Determine the (X, Y) coordinate at the center of the cell enclosing the given text.  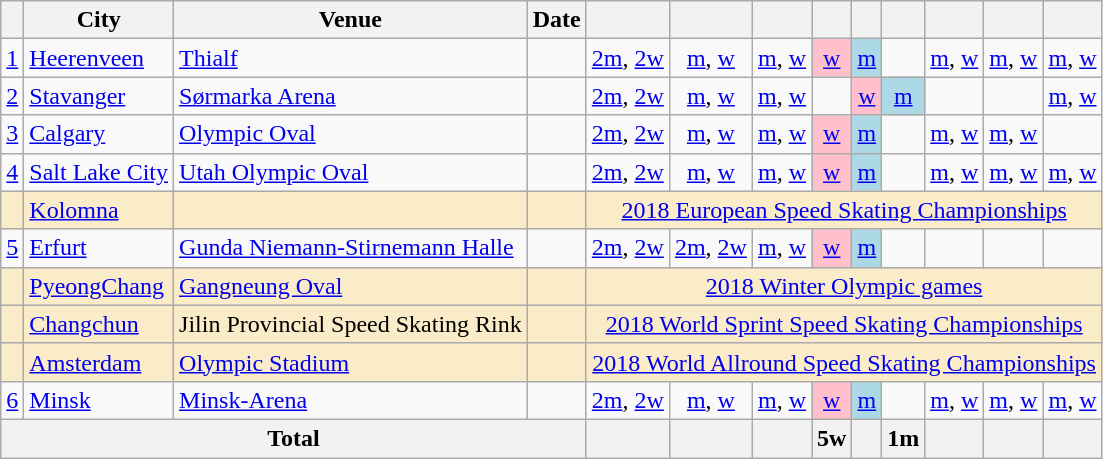
2018 European Speed Skating Championships (844, 210)
Calgary (99, 134)
Thialf (351, 58)
2 (12, 96)
Gangneung Oval (351, 286)
Kolomna (99, 210)
Minsk (99, 400)
Olympic Oval (351, 134)
1 (12, 58)
Venue (351, 20)
City (99, 20)
Salt Lake City (99, 172)
Total (294, 438)
Date (556, 20)
Jilin Provincial Speed Skating Rink (351, 324)
Utah Olympic Oval (351, 172)
Changchun (99, 324)
6 (12, 400)
2018 World Allround Speed Skating Championships (844, 362)
Gunda Niemann-Stirnemann Halle (351, 248)
Amsterdam (99, 362)
Sørmarka Arena (351, 96)
Heerenveen (99, 58)
Erfurt (99, 248)
2018 Winter Olympic games (844, 286)
3 (12, 134)
Stavanger (99, 96)
PyeongChang (99, 286)
4 (12, 172)
Minsk-Arena (351, 400)
5w (832, 438)
5 (12, 248)
1m (904, 438)
2018 World Sprint Speed Skating Championships (844, 324)
Olympic Stadium (351, 362)
